For the text-containing cell, return its midpoint in [X, Y] coordinate format. 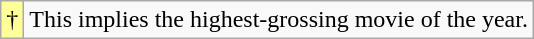
This implies the highest-grossing movie of the year. [279, 20]
† [12, 20]
